Identify which cell holds the provided text, then report its (x, y) central coordinate. 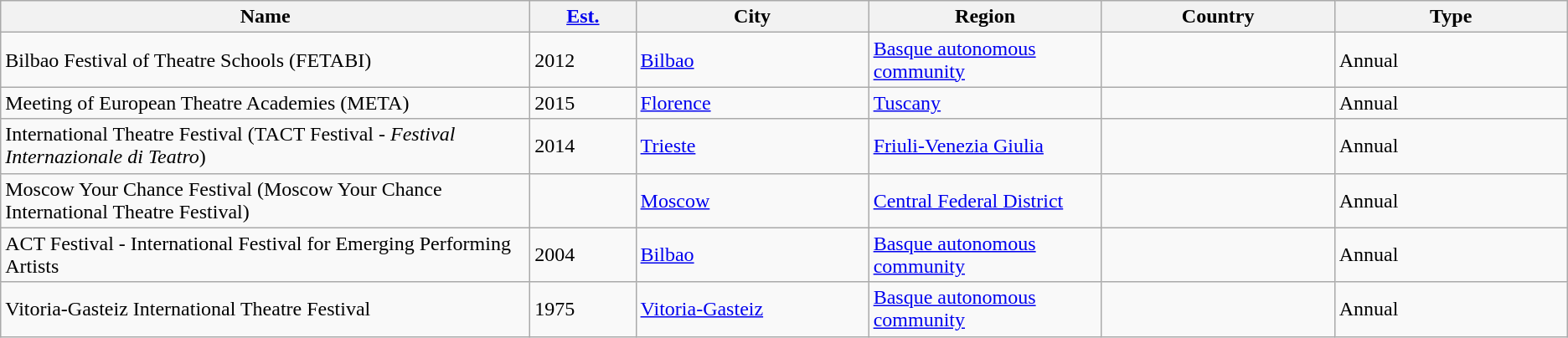
Meeting of European Theatre Academies (META) (266, 103)
Type (1451, 17)
Region (985, 17)
Friuli-Venezia Giulia (985, 146)
International Theatre Festival (TACT Festival - Festival Internazionale di Teatro) (266, 146)
Florence (752, 103)
Trieste (752, 146)
2004 (583, 254)
Moscow Your Chance Festival (Moscow Your Chance International Theatre Festival) (266, 201)
Tuscany (985, 103)
Vitoria-Gasteiz (752, 310)
City (752, 17)
2015 (583, 103)
ACT Festival - International Festival for Emerging Performing Artists (266, 254)
Moscow (752, 201)
Name (266, 17)
Central Federal District (985, 201)
Est. (583, 17)
Country (1218, 17)
2014 (583, 146)
Bilbao Festival of Theatre Schools (FETABI) (266, 60)
1975 (583, 310)
2012 (583, 60)
Vitoria-Gasteiz International Theatre Festival (266, 310)
